Extract the (X, Y) coordinate from the center of the cell holding the provided text.  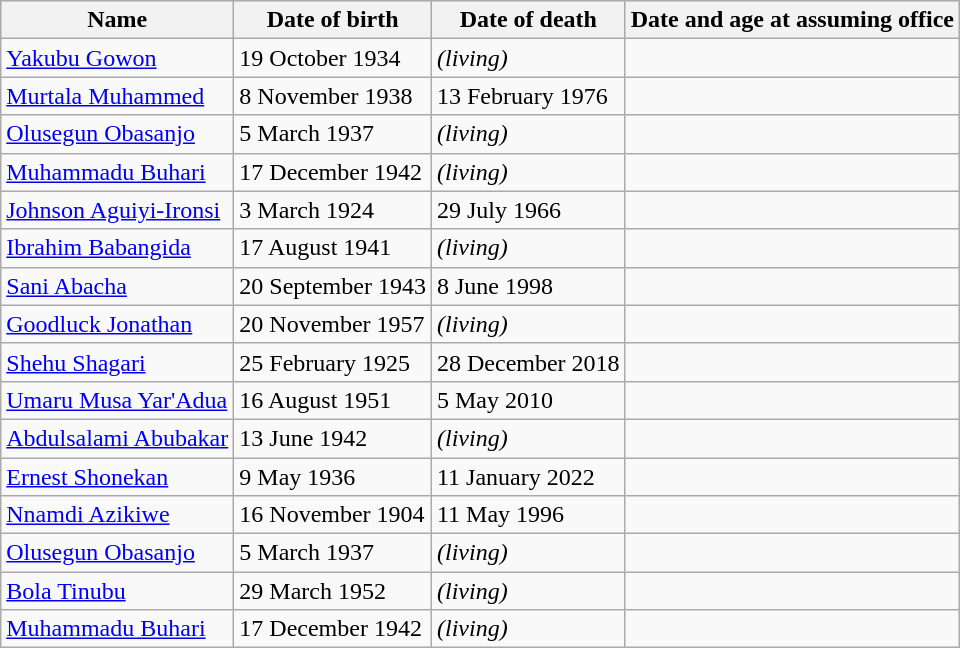
5 May 2010 (528, 400)
Johnson Aguiyi-Ironsi (118, 210)
Sani Abacha (118, 286)
29 July 1966 (528, 210)
Date and age at assuming office (792, 20)
28 December 2018 (528, 362)
25 February 1925 (333, 362)
Yakubu Gowon (118, 58)
11 January 2022 (528, 477)
Bola Tinubu (118, 591)
Date of death (528, 20)
8 June 1998 (528, 286)
Abdulsalami Abubakar (118, 438)
Date of birth (333, 20)
9 May 1936 (333, 477)
17 August 1941 (333, 248)
20 November 1957 (333, 324)
8 November 1938 (333, 96)
16 November 1904 (333, 515)
13 June 1942 (333, 438)
Shehu Shagari (118, 362)
Ernest Shonekan (118, 477)
16 August 1951 (333, 400)
13 February 1976 (528, 96)
Ibrahim Babangida (118, 248)
Goodluck Jonathan (118, 324)
29 March 1952 (333, 591)
3 March 1924 (333, 210)
11 May 1996 (528, 515)
19 October 1934 (333, 58)
Name (118, 20)
Nnamdi Azikiwe (118, 515)
Umaru Musa Yar'Adua (118, 400)
20 September 1943 (333, 286)
Murtala Muhammed (118, 96)
